Provide the [x, y] coordinate of the cell's center where the given text is located.  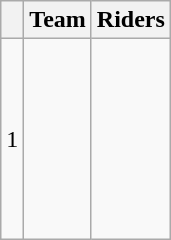
Team [58, 20]
1 [12, 139]
Riders [130, 20]
